For the text-containing cell, return its midpoint in [x, y] coordinate format. 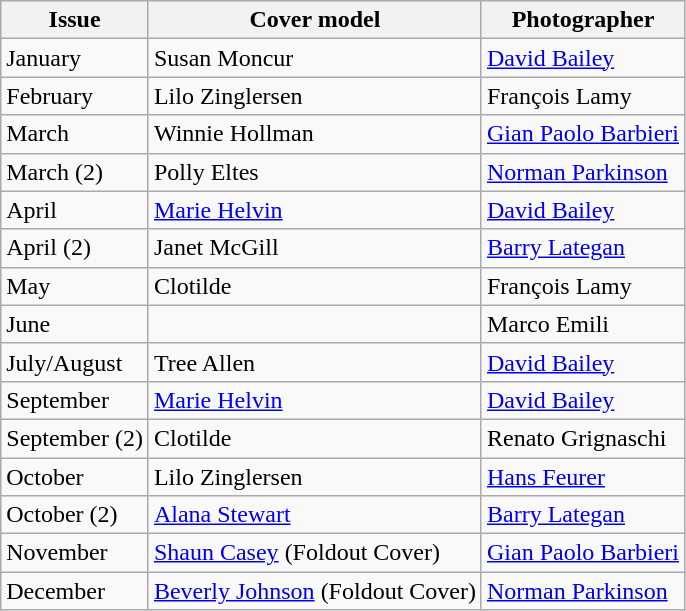
Hans Feurer [582, 477]
Issue [75, 20]
October (2) [75, 515]
Winnie Hollman [314, 134]
Beverly Johnson (Foldout Cover) [314, 591]
Alana Stewart [314, 515]
Shaun Casey (Foldout Cover) [314, 553]
April (2) [75, 248]
September [75, 400]
Photographer [582, 20]
November [75, 553]
June [75, 324]
January [75, 58]
September (2) [75, 438]
Susan Moncur [314, 58]
Polly Eltes [314, 172]
Tree Allen [314, 362]
Marco Emili [582, 324]
Renato Grignaschi [582, 438]
July/August [75, 362]
December [75, 591]
October [75, 477]
March [75, 134]
March (2) [75, 172]
April [75, 210]
May [75, 286]
February [75, 96]
Janet McGill [314, 248]
Cover model [314, 20]
